Search for the cell housing the specified text and yield its (x, y) center coordinate. 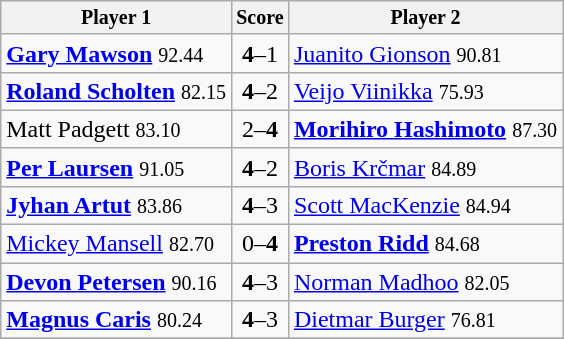
Gary Mawson 92.44 (116, 53)
Dietmar Burger 76.81 (425, 320)
Juanito Gionson 90.81 (425, 53)
4–1 (260, 53)
Roland Scholten 82.15 (116, 91)
Scott MacKenzie 84.94 (425, 205)
Player 1 (116, 18)
Per Laursen 91.05 (116, 167)
Score (260, 18)
Preston Ridd 84.68 (425, 244)
Morihiro Hashimoto 87.30 (425, 129)
Player 2 (425, 18)
Veijo Viinikka 75.93 (425, 91)
Devon Petersen 90.16 (116, 282)
Norman Madhoo 82.05 (425, 282)
Mickey Mansell 82.70 (116, 244)
2–4 (260, 129)
0–4 (260, 244)
Matt Padgett 83.10 (116, 129)
Magnus Caris 80.24 (116, 320)
Boris Krčmar 84.89 (425, 167)
Jyhan Artut 83.86 (116, 205)
